Extract the [x, y] coordinate from the center of the cell holding the provided text.  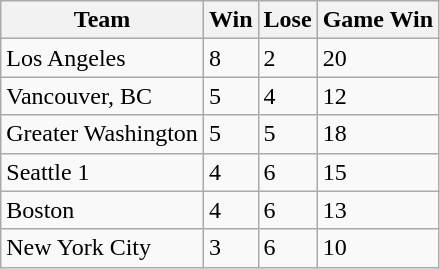
13 [378, 210]
Boston [102, 210]
3 [230, 248]
15 [378, 172]
Lose [288, 20]
2 [288, 58]
18 [378, 134]
Los Angeles [102, 58]
New York City [102, 248]
Game Win [378, 20]
10 [378, 248]
Vancouver, BC [102, 96]
12 [378, 96]
Seattle 1 [102, 172]
Greater Washington [102, 134]
Win [230, 20]
Team [102, 20]
8 [230, 58]
20 [378, 58]
